Search for the cell housing the specified text and yield its (X, Y) center coordinate. 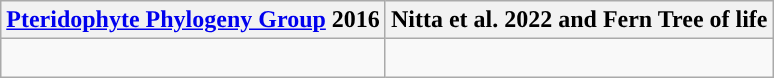
Pteridophyte Phylogeny Group 2016 (194, 20)
Nitta et al. 2022 and Fern Tree of life (579, 20)
